Search for the cell housing the specified text and yield its (X, Y) center coordinate. 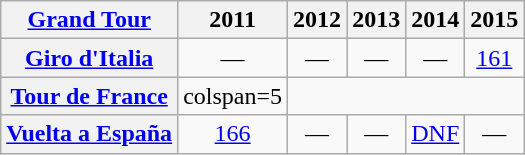
2015 (494, 20)
Tour de France (90, 96)
2014 (436, 20)
166 (233, 134)
161 (494, 58)
2013 (376, 20)
colspan=5 (233, 96)
DNF (436, 134)
2011 (233, 20)
2012 (318, 20)
Grand Tour (90, 20)
Vuelta a España (90, 134)
Giro d'Italia (90, 58)
